Determine the [X, Y] coordinate at the center of the cell enclosing the given text.  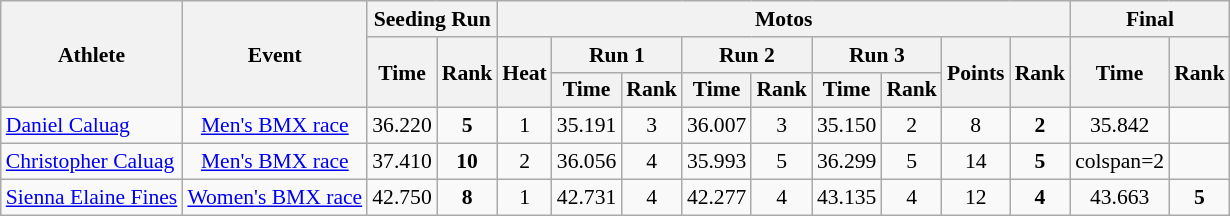
colspan=2 [1120, 162]
43.663 [1120, 197]
14 [976, 162]
Motos [784, 19]
Christopher Caluag [92, 162]
37.410 [402, 162]
Athlete [92, 54]
10 [468, 162]
42.277 [716, 197]
36.007 [716, 126]
Daniel Caluag [92, 126]
43.135 [846, 197]
Points [976, 72]
Heat [524, 72]
42.731 [586, 197]
35.842 [1120, 126]
Event [274, 54]
Run 1 [617, 55]
35.993 [716, 162]
Run 2 [747, 55]
Final [1150, 19]
35.150 [846, 126]
Sienna Elaine Fines [92, 197]
42.750 [402, 197]
36.220 [402, 126]
Run 3 [877, 55]
36.056 [586, 162]
35.191 [586, 126]
36.299 [846, 162]
12 [976, 197]
Seeding Run [432, 19]
Women's BMX race [274, 197]
